Identify which cell holds the provided text, then report its [x, y] central coordinate. 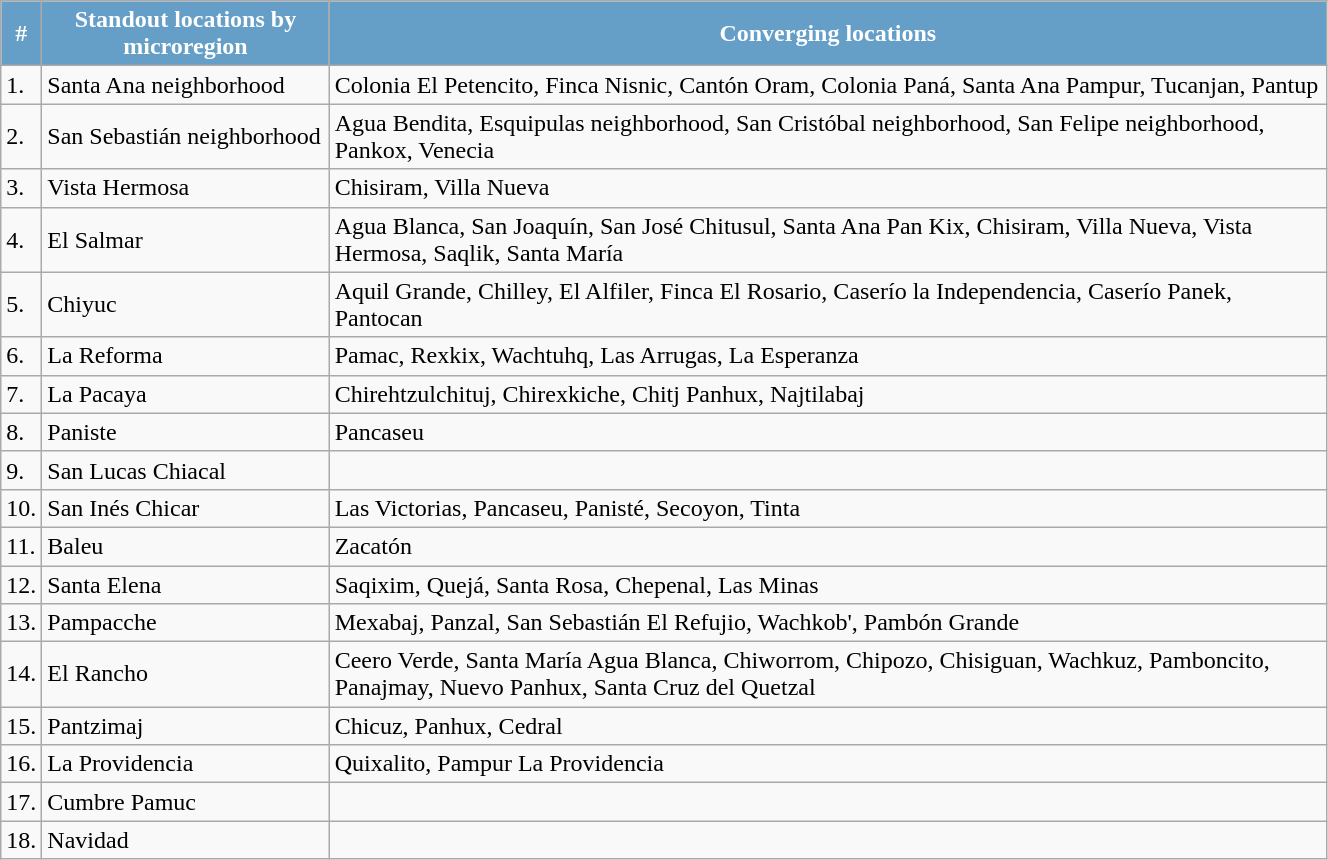
San Lucas Chiacal [186, 470]
San Sebastián neighborhood [186, 136]
Chiyuc [186, 304]
Vista Hermosa [186, 188]
15. [22, 726]
2. [22, 136]
Aquil Grande, Chilley, El Alfiler, Finca El Rosario, Caserío la Independencia, Caserío Panek, Pantocan [828, 304]
Saqixim, Quejá, Santa Rosa, Chepenal, Las Minas [828, 585]
Chicuz, Panhux, Cedral [828, 726]
13. [22, 623]
Ceero Verde, Santa María Agua Blanca, Chiworrom, Chipozo, Chisiguan, Wachkuz, Pamboncito, Panajmay, Nuevo Panhux, Santa Cruz del Quetzal [828, 674]
El Salmar [186, 240]
# [22, 34]
3. [22, 188]
17. [22, 802]
Chisiram, Villa Nueva [828, 188]
Paniste [186, 432]
La Providencia [186, 764]
Agua Blanca, San Joaquín, San José Chitusul, Santa Ana Pan Kix, Chisiram, Villa Nueva, Vista Hermosa, Saqlik, Santa María [828, 240]
Santa Elena [186, 585]
11. [22, 546]
Baleu [186, 546]
Pamac, Rexkix, Wachtuhq, Las Arrugas, La Esperanza [828, 356]
4. [22, 240]
1. [22, 85]
Cumbre Pamuc [186, 802]
5. [22, 304]
Quixalito, Pampur La Providencia [828, 764]
La Reforma [186, 356]
Chirehtzulchituj, Chirexkiche, Chitj Panhux, Najtilabaj [828, 394]
Pantzimaj [186, 726]
14. [22, 674]
Pampacche [186, 623]
San Inés Chicar [186, 508]
Agua Bendita, Esquipulas neighborhood, San Cristóbal neighborhood, San Felipe neighborhood, Pankox, Venecia [828, 136]
Mexabaj, Panzal, San Sebastián El Refujio, Wachkob', Pambón Grande [828, 623]
Las Victorias, Pancaseu, Panisté, Secoyon, Tinta [828, 508]
Navidad [186, 840]
12. [22, 585]
Standout locations by microregion [186, 34]
Converging locations [828, 34]
7. [22, 394]
Zacatón [828, 546]
9. [22, 470]
La Pacaya [186, 394]
6. [22, 356]
Santa Ana neighborhood [186, 85]
Colonia El Petencito, Finca Nisnic, Cantón Oram, Colonia Paná, Santa Ana Pampur, Tucanjan, Pantup [828, 85]
16. [22, 764]
10. [22, 508]
8. [22, 432]
El Rancho [186, 674]
18. [22, 840]
Pancaseu [828, 432]
